Search for the cell housing the specified text and yield its (X, Y) center coordinate. 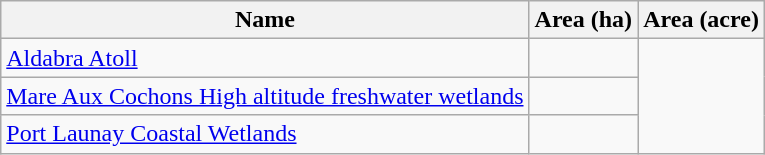
Area (ha) (584, 20)
Mare Aux Cochons High altitude freshwater wetlands (265, 96)
Aldabra Atoll (265, 58)
Area (acre) (702, 20)
Port Launay Coastal Wetlands (265, 134)
Name (265, 20)
